Search for the cell housing the specified text and yield its (X, Y) center coordinate. 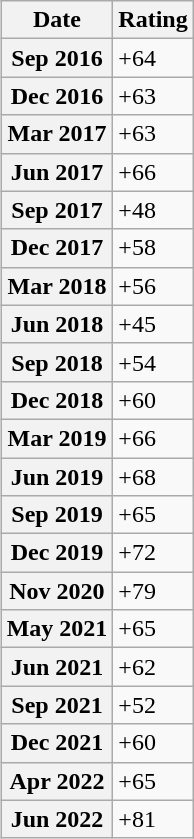
Jun 2022 (57, 819)
Dec 2018 (57, 400)
+62 (153, 667)
Sep 2016 (57, 58)
Sep 2021 (57, 705)
Sep 2017 (57, 210)
+81 (153, 819)
Apr 2022 (57, 781)
Rating (153, 20)
+64 (153, 58)
+58 (153, 248)
Mar 2018 (57, 286)
Nov 2020 (57, 591)
Jun 2019 (57, 477)
+52 (153, 705)
+79 (153, 591)
Dec 2021 (57, 743)
Date (57, 20)
Jun 2017 (57, 172)
+68 (153, 477)
Sep 2018 (57, 362)
Sep 2019 (57, 515)
+72 (153, 553)
Jun 2021 (57, 667)
Dec 2016 (57, 96)
+56 (153, 286)
Jun 2018 (57, 324)
Dec 2017 (57, 248)
Dec 2019 (57, 553)
+48 (153, 210)
Mar 2019 (57, 438)
+45 (153, 324)
Mar 2017 (57, 134)
May 2021 (57, 629)
+54 (153, 362)
